Find where the given text appears and provide that cell's center as (X, Y) coordinate. 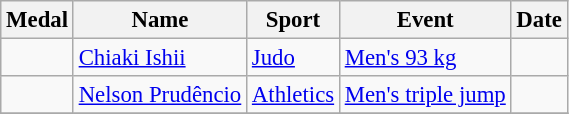
Name (160, 20)
Medal (38, 20)
Event (425, 20)
Men's 93 kg (425, 58)
Nelson Prudêncio (160, 95)
Sport (294, 20)
Chiaki Ishii (160, 58)
Judo (294, 58)
Date (539, 20)
Men's triple jump (425, 95)
Athletics (294, 95)
